Pinpoint the cell where the given text exists, returning its (x, y) midpoint coordinate. 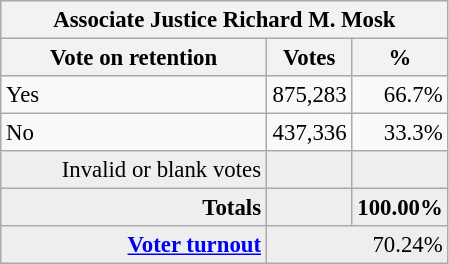
66.7% (400, 95)
Yes (134, 95)
70.24% (357, 245)
Invalid or blank votes (134, 170)
Totals (134, 208)
437,336 (309, 133)
Votes (309, 58)
Associate Justice Richard M. Mosk (224, 20)
Vote on retention (134, 58)
100.00% (400, 208)
875,283 (309, 95)
No (134, 133)
% (400, 58)
33.3% (400, 133)
Voter turnout (134, 245)
